From the cell containing the given text, extract its center point as (x, y) coordinate. 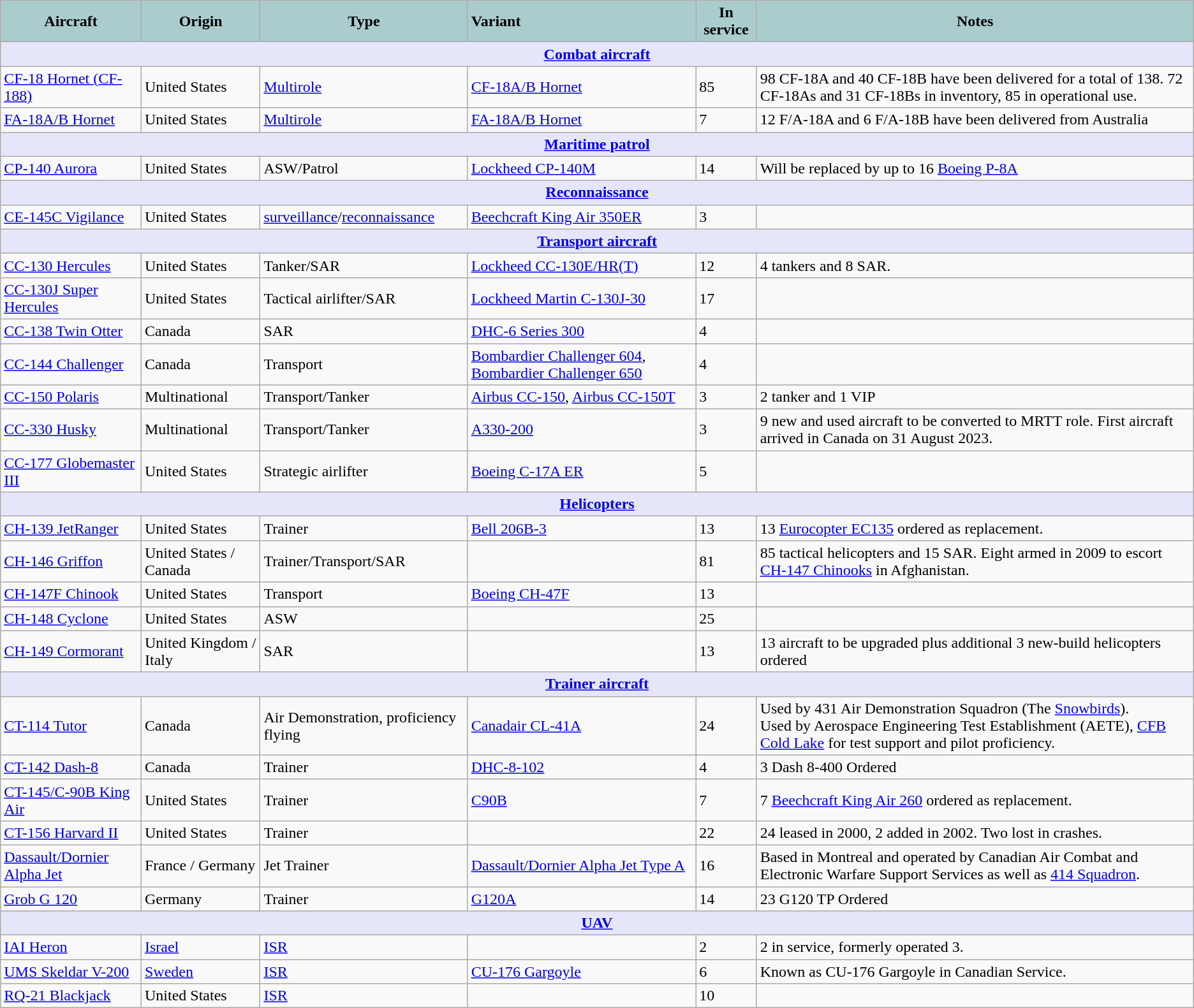
CE-145C Vigilance (71, 217)
CU-176 Gargoyle (582, 972)
Trainer aircraft (597, 684)
Dassault/Dornier Alpha Jet (71, 866)
In service (726, 22)
CT-156 Harvard II (71, 833)
2 (726, 947)
81 (726, 561)
IAI Heron (71, 947)
12 (726, 265)
Based in Montreal and operated by Canadian Air Combat and Electronic Warfare Support Services as well as 414 Squadron. (975, 866)
2 tanker and 1 VIP (975, 397)
Lockheed CC-130E/HR(T) (582, 265)
Strategic airlifter (364, 472)
Tactical airlifter/SAR (364, 298)
Israel (200, 947)
Airbus CC-150, Airbus CC-150T (582, 397)
Sweden (200, 972)
A330-200 (582, 430)
Air Demonstration, proficiency flying (364, 726)
6 (726, 972)
CC-177 Globemaster III (71, 472)
3 Dash 8-400 Ordered (975, 767)
CC-144 Challenger (71, 363)
Transport aircraft (597, 241)
CH-146 Griffon (71, 561)
CP-140 Aurora (71, 168)
CH-149 Cormorant (71, 652)
17 (726, 298)
24 leased in 2000, 2 added in 2002. Two lost in crashes. (975, 833)
5 (726, 472)
4 tankers and 8 SAR. (975, 265)
DHC-6 Series 300 (582, 331)
Lockheed CP-140M (582, 168)
Jet Trainer (364, 866)
Reconnaissance (597, 193)
24 (726, 726)
Grob G 120 (71, 898)
7 Beechcraft King Air 260 ordered as replacement. (975, 800)
25 (726, 618)
Known as CU-176 Gargoyle in Canadian Service. (975, 972)
Combat aircraft (597, 54)
DHC-8-102 (582, 767)
C90B (582, 800)
Origin (200, 22)
CH-139 JetRanger (71, 529)
CC-150 Polaris (71, 397)
85 (726, 87)
CT-145/C-90B King Air (71, 800)
United Kingdom / Italy (200, 652)
France / Germany (200, 866)
CT-142 Dash-8 (71, 767)
ASW (364, 618)
Boeing CH-47F (582, 594)
98 CF-18A and 40 CF-18B have been delivered for a total of 138. 72 CF-18As and 31 CF-18Bs in inventory, 85 in operational use. (975, 87)
CC-130 Hercules (71, 265)
9 new and used aircraft to be converted to MRTT role. First aircraft arrived in Canada on 31 August 2023. (975, 430)
13 Eurocopter EC135 ordered as replacement. (975, 529)
surveillance/reconnaissance (364, 217)
Maritime patrol (597, 144)
Boeing C-17A ER (582, 472)
Notes (975, 22)
CH-147F Chinook (71, 594)
Tanker/SAR (364, 265)
UAV (597, 923)
Dassault/Dornier Alpha Jet Type A (582, 866)
CF-18 Hornet (CF-188) (71, 87)
G120A (582, 898)
CF-18A/B Hornet (582, 87)
CT-114 Tutor (71, 726)
Aircraft (71, 22)
22 (726, 833)
Bombardier Challenger 604, Bombardier Challenger 650 (582, 363)
RQ-21 Blackjack (71, 996)
Beechcraft King Air 350ER (582, 217)
Trainer/Transport/SAR (364, 561)
Canadair CL-41A (582, 726)
CH-148 Cyclone (71, 618)
16 (726, 866)
Lockheed Martin C-130J-30 (582, 298)
UMS Skeldar V-200 (71, 972)
10 (726, 996)
Variant (582, 22)
United States / Canada (200, 561)
23 G120 TP Ordered (975, 898)
CC-138 Twin Otter (71, 331)
12 F/A-18A and 6 F/A-18B have been delivered from Australia (975, 120)
85 tactical helicopters and 15 SAR. Eight armed in 2009 to escort CH-147 Chinooks in Afghanistan. (975, 561)
2 in service, formerly operated 3. (975, 947)
CC-330 Husky (71, 430)
Germany (200, 898)
13 aircraft to be upgraded plus additional 3 new-build helicopters ordered (975, 652)
CC-130J Super Hercules (71, 298)
Will be replaced by up to 16 Boeing P-8A (975, 168)
ASW/Patrol (364, 168)
Type (364, 22)
Helicopters (597, 504)
Bell 206B-3 (582, 529)
